Locate the cell with the specified text and output its (x, y) center coordinate. 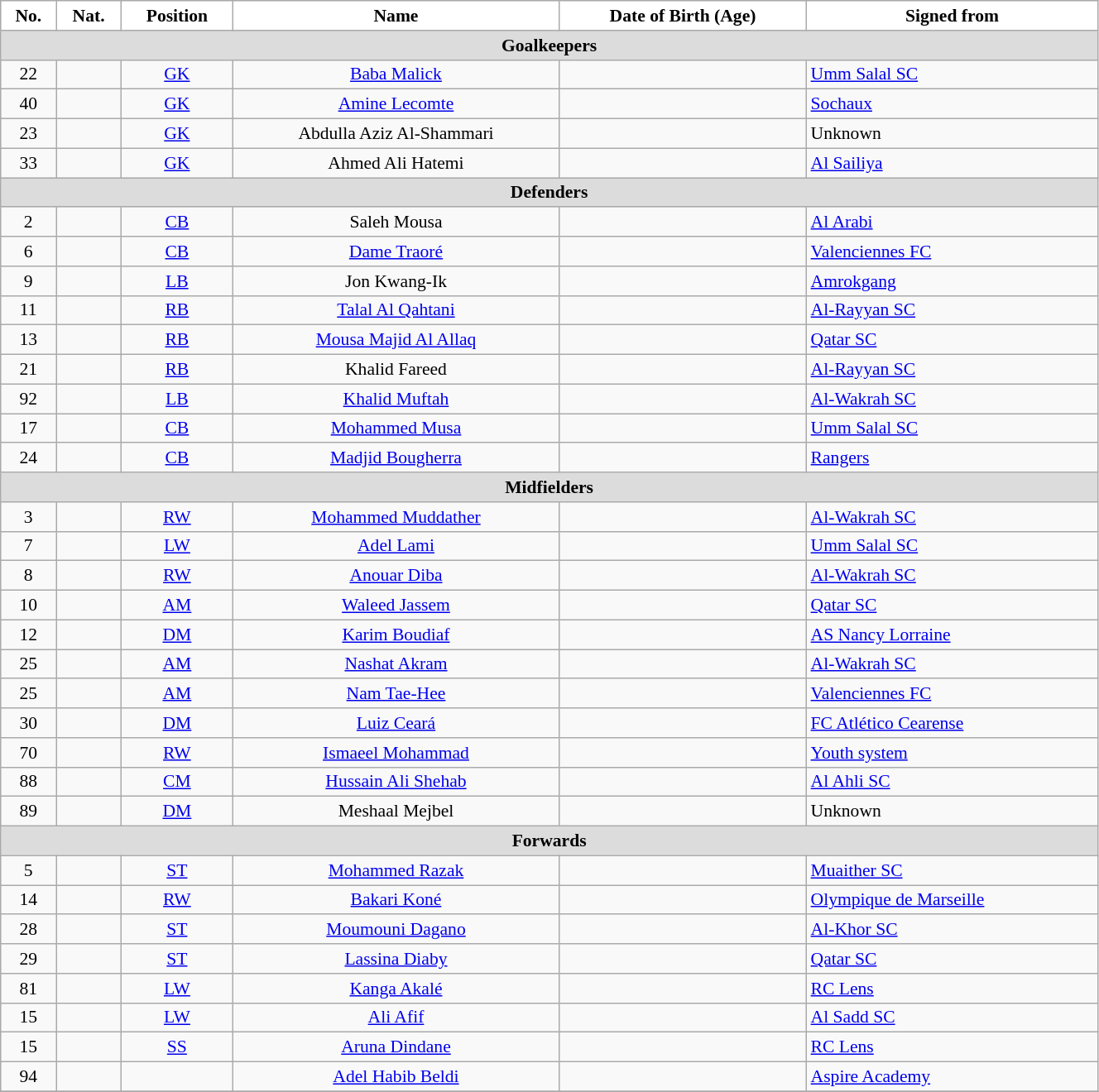
Anouar Diba (396, 576)
FC Atlético Cearense (953, 723)
Amine Lecomte (396, 104)
Al Sadd SC (953, 1018)
2 (28, 223)
Karim Boudiaf (396, 635)
Position (177, 16)
Madjid Bougherra (396, 458)
22 (28, 74)
Meshaal Mejbel (396, 812)
Aruna Dindane (396, 1047)
33 (28, 163)
Nam Tae-Hee (396, 694)
Al Arabi (953, 223)
29 (28, 959)
89 (28, 812)
No. (28, 16)
6 (28, 251)
Luiz Ceará (396, 723)
Khalid Muftah (396, 399)
81 (28, 989)
Defenders (549, 193)
Adel Habib Beldi (396, 1077)
14 (28, 900)
Forwards (549, 841)
17 (28, 429)
7 (28, 546)
23 (28, 134)
11 (28, 310)
Muaither SC (953, 870)
Adel Lami (396, 546)
Ahmed Ali Hatemi (396, 163)
Khalid Fareed (396, 370)
Rangers (953, 458)
21 (28, 370)
Al-Khor SC (953, 930)
Lassina Diaby (396, 959)
70 (28, 753)
28 (28, 930)
SS (177, 1047)
Nat. (89, 16)
AS Nancy Lorraine (953, 635)
13 (28, 340)
Saleh Mousa (396, 223)
Al Sailiya (953, 163)
Kanga Akalé (396, 989)
Bakari Koné (396, 900)
Dame Traoré (396, 251)
Talal Al Qahtani (396, 310)
Waleed Jassem (396, 606)
Mousa Majid Al Allaq (396, 340)
Date of Birth (Age) (682, 16)
Nashat Akram (396, 664)
Aspire Academy (953, 1077)
Name (396, 16)
Signed from (953, 16)
Jon Kwang-Ik (396, 281)
88 (28, 782)
Youth system (953, 753)
30 (28, 723)
Goalkeepers (549, 45)
Olympique de Marseille (953, 900)
Al Ahli SC (953, 782)
94 (28, 1077)
92 (28, 399)
Amrokgang (953, 281)
3 (28, 517)
12 (28, 635)
Ismaeel Mohammad (396, 753)
Ali Afif (396, 1018)
Hussain Ali Shehab (396, 782)
40 (28, 104)
Mohammed Musa (396, 429)
Moumouni Dagano (396, 930)
Baba Malick (396, 74)
Abdulla Aziz Al-Shammari (396, 134)
10 (28, 606)
9 (28, 281)
Mohammed Razak (396, 870)
5 (28, 870)
24 (28, 458)
CM (177, 782)
Mohammed Muddather (396, 517)
Midfielders (549, 487)
8 (28, 576)
Sochaux (953, 104)
